Detect which cell encompasses the target text, then output its [X, Y] center coordinate. 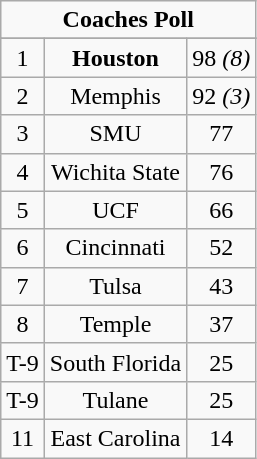
Houston [115, 58]
UCF [115, 210]
43 [222, 286]
98 (8) [222, 58]
37 [222, 324]
4 [23, 172]
3 [23, 134]
66 [222, 210]
8 [23, 324]
East Carolina [115, 438]
14 [222, 438]
6 [23, 248]
SMU [115, 134]
52 [222, 248]
Cincinnati [115, 248]
76 [222, 172]
1 [23, 58]
Memphis [115, 96]
11 [23, 438]
Tulsa [115, 286]
Tulane [115, 400]
South Florida [115, 362]
Coaches Poll [128, 20]
Temple [115, 324]
Wichita State [115, 172]
7 [23, 286]
77 [222, 134]
2 [23, 96]
92 (3) [222, 96]
5 [23, 210]
